From the cell containing the given text, extract its center point as [X, Y] coordinate. 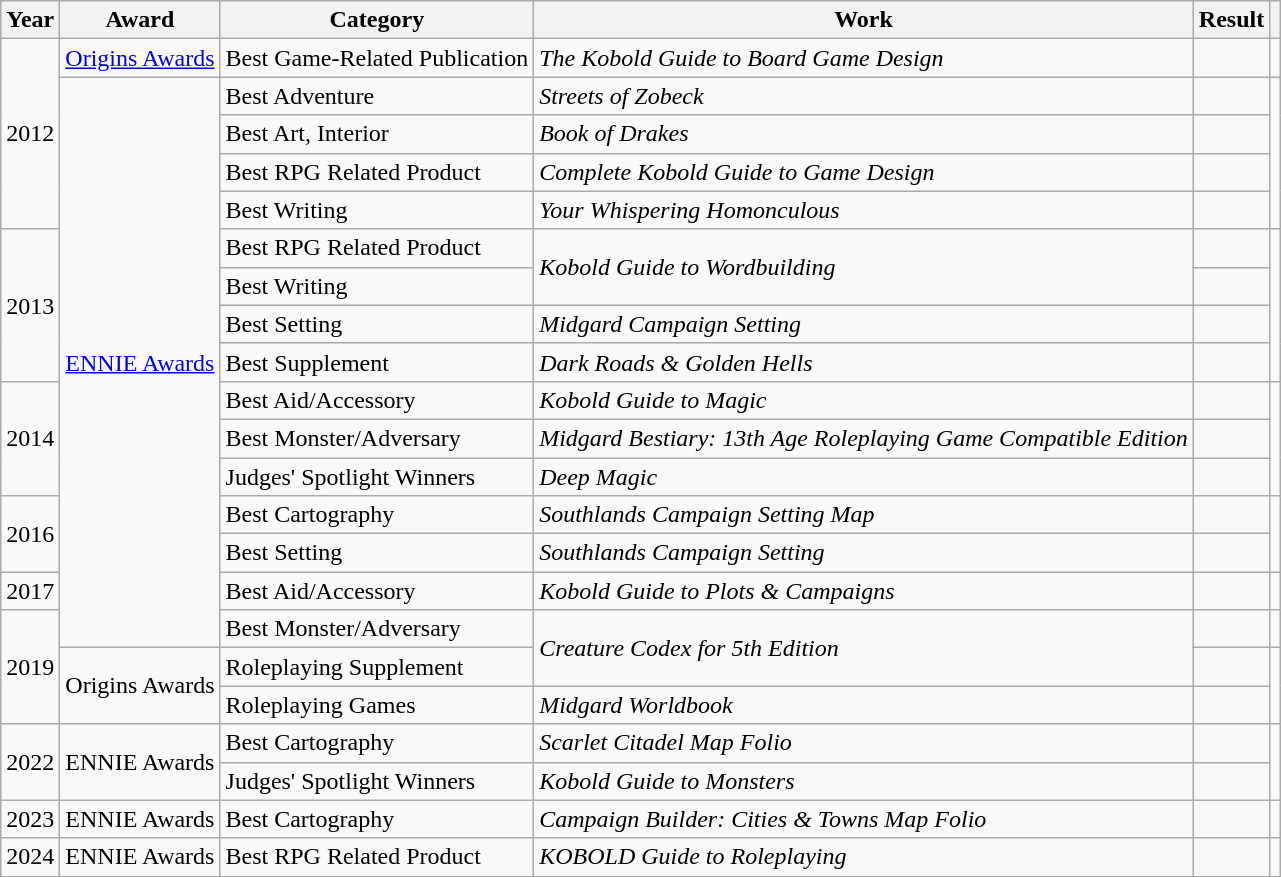
Award [140, 20]
2022 [30, 762]
Dark Roads & Golden Hells [864, 362]
Result [1231, 20]
Best Art, Interior [377, 134]
Year [30, 20]
Book of Drakes [864, 134]
Streets of Zobeck [864, 96]
Kobold Guide to Wordbuilding [864, 267]
Southlands Campaign Setting Map [864, 515]
Kobold Guide to Monsters [864, 781]
Work [864, 20]
Kobold Guide to Plots & Campaigns [864, 591]
Creature Codex for 5th Edition [864, 648]
2019 [30, 667]
Midgard Bestiary: 13th Age Roleplaying Game Compatible Edition [864, 438]
2023 [30, 819]
Best Game-Related Publication [377, 58]
Category [377, 20]
Roleplaying Supplement [377, 667]
Roleplaying Games [377, 705]
Scarlet Citadel Map Folio [864, 743]
Best Adventure [377, 96]
The Kobold Guide to Board Game Design [864, 58]
Campaign Builder: Cities & Towns Map Folio [864, 819]
2013 [30, 305]
2024 [30, 857]
2014 [30, 438]
Midgard Campaign Setting [864, 324]
Best Supplement [377, 362]
KOBOLD Guide to Roleplaying [864, 857]
Complete Kobold Guide to Game Design [864, 172]
Midgard Worldbook [864, 705]
2016 [30, 534]
2012 [30, 134]
2017 [30, 591]
Deep Magic [864, 477]
Kobold Guide to Magic [864, 400]
Your Whispering Homonculous [864, 210]
Southlands Campaign Setting [864, 553]
